Scan for the cell matching the given text and deliver its (x, y) coordinate at center. 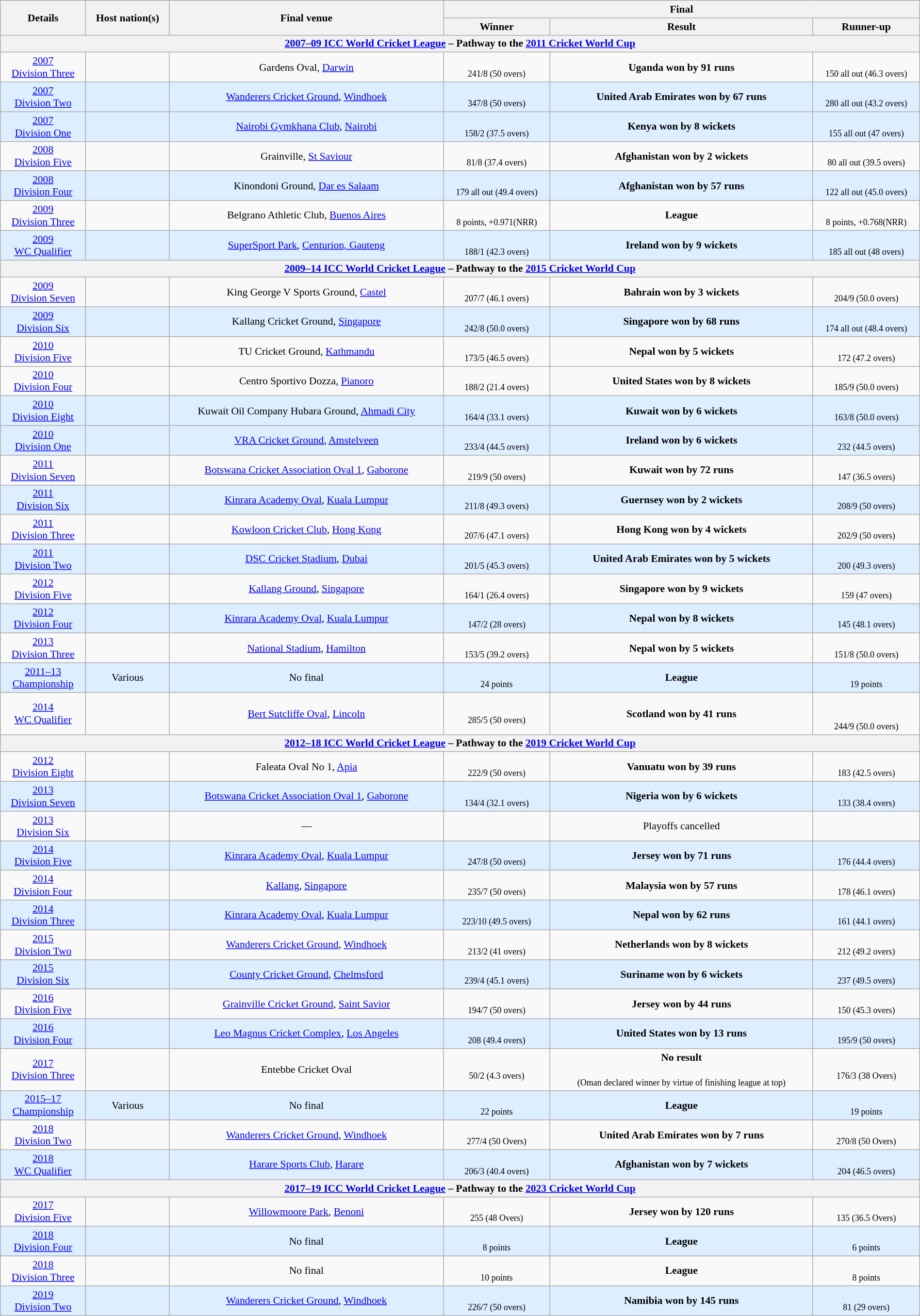
244/9 (50.0 overs) (866, 713)
2009Division Six (43, 322)
195/9 (50 overs) (866, 1034)
147 (36.5 overs) (866, 470)
232 (44.5 overs) (866, 441)
81/8 (37.4 overs) (497, 156)
Kallang Cricket Ground, Singapore (306, 322)
Gardens Oval, Darwin (306, 67)
Belgrano Athletic Club, Buenos Aires (306, 215)
— (306, 826)
County Cricket Ground, Chelmsford (306, 974)
2010Division Five (43, 351)
194/7 (50 overs) (497, 1004)
202/9 (50 overs) (866, 530)
United States won by 13 runs (682, 1034)
219/9 (50 overs) (497, 470)
2016Division Four (43, 1034)
237 (49.5 overs) (866, 974)
159 (47 overs) (866, 589)
Afghanistan won by 2 wickets (682, 156)
188/1 (42.3 overs) (497, 246)
185 all out (48 overs) (866, 246)
200 (49.3 overs) (866, 559)
122 all out (45.0 overs) (866, 186)
178 (46.1 overs) (866, 885)
2013Division Six (43, 826)
150 all out (46.3 overs) (866, 67)
135 (36.5 Overs) (866, 1211)
2014Division Three (43, 915)
2016Division Five (43, 1004)
133 (38.4 overs) (866, 797)
2017Division Three (43, 1069)
Runner-up (866, 27)
242/8 (50.0 overs) (497, 322)
Uganda won by 91 runs (682, 67)
24 points (497, 677)
Leo Magnus Cricket Complex, Los Angeles (306, 1034)
161 (44.1 overs) (866, 915)
255 (48 Overs) (497, 1211)
2015Division Two (43, 944)
347/8 (50 overs) (497, 97)
No result(Oman declared winner by virtue of finishing league at top) (682, 1069)
Grainville Cricket Ground, Saint Savior (306, 1004)
Guernsey won by 2 wickets (682, 500)
213/2 (41 overs) (497, 944)
2007Division Two (43, 97)
8 points, +0.768(NRR) (866, 215)
VRA Cricket Ground, Amstelveen (306, 441)
155 all out (47 overs) (866, 126)
Afghanistan won by 57 runs (682, 186)
153/5 (39.2 overs) (497, 648)
10 points (497, 1271)
Bahrain won by 3 wickets (682, 292)
2015–17Championship (43, 1105)
Harare Sports Club, Harare (306, 1165)
277/4 (50 Overs) (497, 1135)
Details (43, 17)
233/4 (44.5 overs) (497, 441)
241/8 (50 overs) (497, 67)
DSC Cricket Stadium, Dubai (306, 559)
164/4 (33.1 overs) (497, 411)
Final venue (306, 17)
Nigeria won by 6 wickets (682, 797)
Kallang, Singapore (306, 885)
22 points (497, 1105)
2017Division Five (43, 1211)
223/10 (49.5 overs) (497, 915)
2010Division One (43, 441)
Kallang Ground, Singapore (306, 589)
134/4 (32.1 overs) (497, 797)
Nepal won by 62 runs (682, 915)
2011Division Seven (43, 470)
National Stadium, Hamilton (306, 648)
80 all out (39.5 overs) (866, 156)
172 (47.2 overs) (866, 351)
2011Division Six (43, 500)
176/3 (38 Overs) (866, 1069)
2012Division Five (43, 589)
Host nation(s) (127, 17)
2012Division Eight (43, 767)
Afghanistan won by 7 wickets (682, 1165)
164/1 (26.4 overs) (497, 589)
2014Division Five (43, 856)
280 all out (43.2 overs) (866, 97)
TU Cricket Ground, Kathmandu (306, 351)
150 (45.3 overs) (866, 1004)
2018WC Qualifier (43, 1165)
270/8 (50 Overs) (866, 1135)
2009WC Qualifier (43, 246)
247/8 (50 overs) (497, 856)
Kuwait won by 6 wickets (682, 411)
206/3 (40.4 overs) (497, 1165)
235/7 (50 overs) (497, 885)
Jersey won by 71 runs (682, 856)
50/2 (4.3 overs) (497, 1069)
183 (42.5 overs) (866, 767)
Winner (497, 27)
Kinondoni Ground, Dar es Salaam (306, 186)
212 (49.2 overs) (866, 944)
174 all out (48.4 overs) (866, 322)
Kuwait Oil Company Hubara Ground, Ahmadi City (306, 411)
Jersey won by 120 runs (682, 1211)
2010Division Eight (43, 411)
Faleata Oval No 1, Apia (306, 767)
Kuwait won by 72 runs (682, 470)
2019Division Two (43, 1300)
Vanuatu won by 39 runs (682, 767)
2009Division Three (43, 215)
201/5 (45.3 overs) (497, 559)
2007Division One (43, 126)
2007Division Three (43, 67)
2015Division Six (43, 974)
2008Division Four (43, 186)
188/2 (21.4 overs) (497, 381)
2012–18 ICC World Cricket League – Pathway to the 2019 Cricket World Cup (460, 743)
176 (44.4 overs) (866, 856)
Centro Sportivo Dozza, Pianoro (306, 381)
208 (49.4 overs) (497, 1034)
285/5 (50 overs) (497, 713)
208/9 (50 overs) (866, 500)
2014Division Four (43, 885)
Ireland won by 9 wickets (682, 246)
2011Division Two (43, 559)
2018Division Three (43, 1271)
8 points, +0.971(NRR) (497, 215)
Result (682, 27)
163/8 (50.0 overs) (866, 411)
6 points (866, 1241)
2018Division Four (43, 1241)
Kowloon Cricket Club, Hong Kong (306, 530)
2013Division Three (43, 648)
Hong Kong won by 4 wickets (682, 530)
2011–13Championship (43, 677)
Kenya won by 8 wickets (682, 126)
Willowmoore Park, Benoni (306, 1211)
2012Division Four (43, 618)
Nepal won by 8 wickets (682, 618)
United Arab Emirates won by 7 runs (682, 1135)
2014WC Qualifier (43, 713)
81 (29 overs) (866, 1300)
SuperSport Park, Centurion, Gauteng (306, 246)
Ireland won by 6 wickets (682, 441)
Grainville, St Saviour (306, 156)
Scotland won by 41 runs (682, 713)
Suriname won by 6 wickets (682, 974)
211/8 (49.3 overs) (497, 500)
Malaysia won by 57 runs (682, 885)
2011Division Three (43, 530)
2008Division Five (43, 156)
Singapore won by 68 runs (682, 322)
204 (46.5 overs) (866, 1165)
Nairobi Gymkhana Club, Nairobi (306, 126)
2017–19 ICC World Cricket League – Pathway to the 2023 Cricket World Cup (460, 1188)
United States won by 8 wickets (682, 381)
Entebbe Cricket Oval (306, 1069)
Netherlands won by 8 wickets (682, 944)
United Arab Emirates won by 67 runs (682, 97)
2009Division Seven (43, 292)
2018Division Two (43, 1135)
158/2 (37.5 overs) (497, 126)
United Arab Emirates won by 5 wickets (682, 559)
Final (682, 9)
207/6 (47.1 overs) (497, 530)
Namibia won by 145 runs (682, 1300)
173/5 (46.5 overs) (497, 351)
239/4 (45.1 overs) (497, 974)
Jersey won by 44 runs (682, 1004)
222/9 (50 overs) (497, 767)
179 all out (49.4 overs) (497, 186)
185/9 (50.0 overs) (866, 381)
147/2 (28 overs) (497, 618)
Singapore won by 9 wickets (682, 589)
2009–14 ICC World Cricket League – Pathway to the 2015 Cricket World Cup (460, 269)
2007–09 ICC World Cricket League – Pathway to the 2011 Cricket World Cup (460, 44)
151/8 (50.0 overs) (866, 648)
226/7 (50 overs) (497, 1300)
207/7 (46.1 overs) (497, 292)
Playoffs cancelled (682, 826)
145 (48.1 overs) (866, 618)
Bert Sutcliffe Oval, Lincoln (306, 713)
204/9 (50.0 overs) (866, 292)
2010Division Four (43, 381)
2013Division Seven (43, 797)
King George V Sports Ground, Castel (306, 292)
